Locate the cell with the specified text and output its [X, Y] center coordinate. 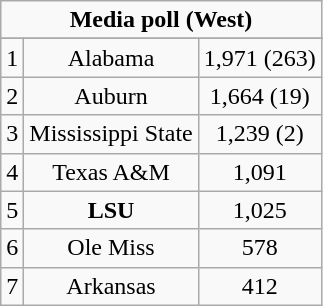
LSU [111, 210]
1,025 [260, 210]
7 [12, 286]
1,239 (2) [260, 134]
Auburn [111, 96]
3 [12, 134]
412 [260, 286]
Media poll (West) [162, 20]
1,971 (263) [260, 58]
Texas A&M [111, 172]
1 [12, 58]
2 [12, 96]
Ole Miss [111, 248]
1,664 (19) [260, 96]
1,091 [260, 172]
Alabama [111, 58]
578 [260, 248]
5 [12, 210]
6 [12, 248]
Mississippi State [111, 134]
Arkansas [111, 286]
4 [12, 172]
